Detect which cell encompasses the target text, then output its (X, Y) center coordinate. 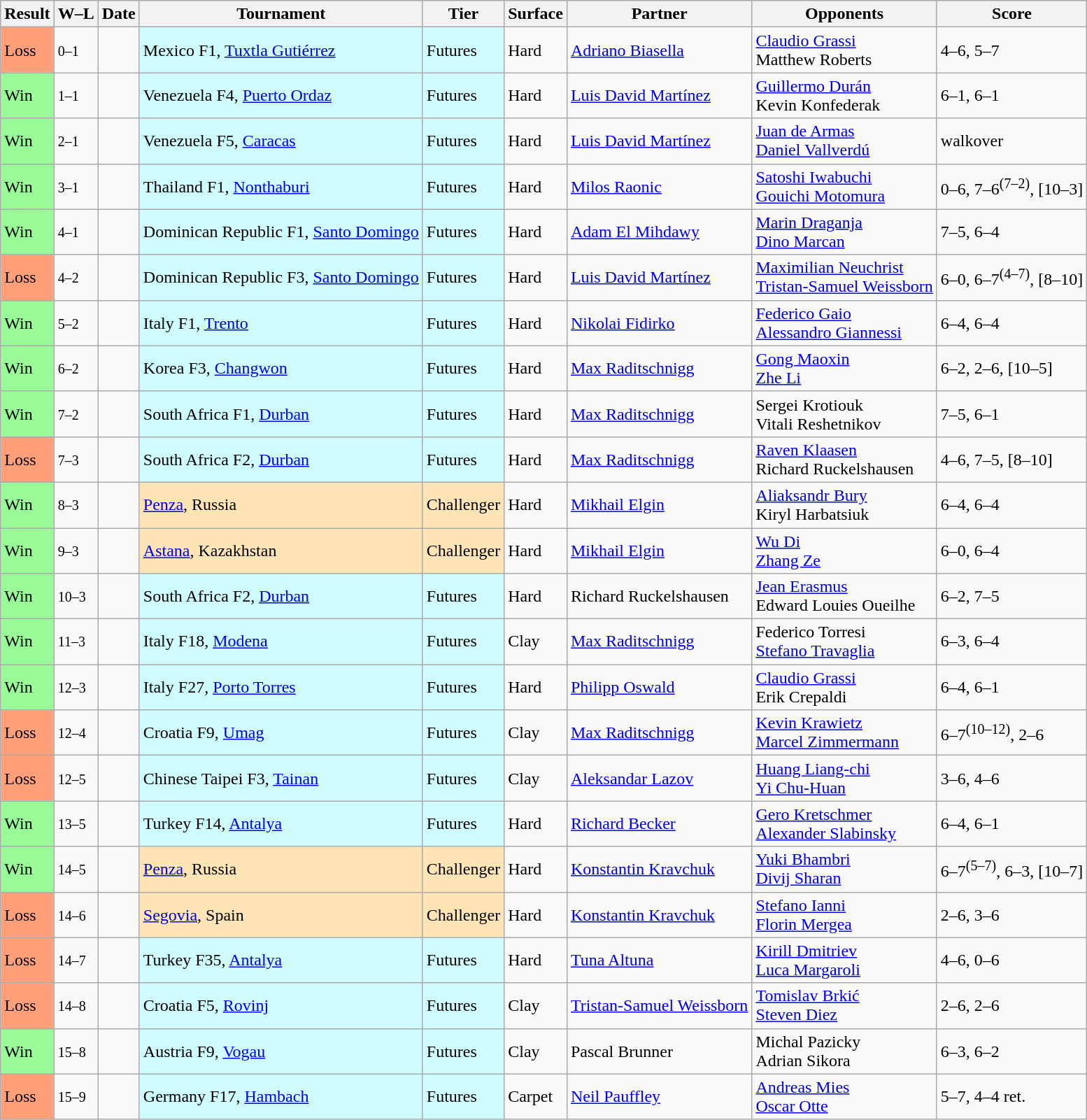
Italy F1, Trento (281, 323)
Guillermo Durán Kevin Konfederak (844, 95)
Austria F9, Vogau (281, 1051)
Dominican Republic F1, Santo Domingo (281, 232)
5–7, 4–4 ret. (1011, 1097)
2–1 (76, 141)
9–3 (76, 550)
6–3, 6–2 (1011, 1051)
Dominican Republic F3, Santo Domingo (281, 277)
3–6, 4–6 (1011, 778)
0–6, 7–6(7–2), [10–3] (1011, 186)
walkover (1011, 141)
Pascal Brunner (659, 1051)
Claudio Grassi Erik Crepaldi (844, 687)
Nikolai Fidirko (659, 323)
3–1 (76, 186)
Score (1011, 14)
6–2, 7–5 (1011, 596)
Opponents (844, 14)
14–8 (76, 1006)
0–1 (76, 50)
2–6, 2–6 (1011, 1006)
7–5, 6–4 (1011, 232)
Claudio Grassi Matthew Roberts (844, 50)
4–2 (76, 277)
Partner (659, 14)
6–7(5–7), 6–3, [10–7] (1011, 869)
Aleksandar Lazov (659, 778)
Sergei Krotiouk Vitali Reshetnikov (844, 414)
Satoshi Iwabuchi Gouichi Motomura (844, 186)
South Africa F1, Durban (281, 414)
6–7(10–12), 2–6 (1011, 733)
Chinese Taipei F3, Tainan (281, 778)
Date (119, 14)
6–2, 2–6, [10–5] (1011, 368)
12–3 (76, 687)
4–6, 0–6 (1011, 960)
Juan de Armas Daniel Vallverdú (844, 141)
Tier (463, 14)
Venezuela F4, Puerto Ordaz (281, 95)
Tuna Altuna (659, 960)
Milos Raonic (659, 186)
Germany F17, Hambach (281, 1097)
Segovia, Spain (281, 915)
Surface (536, 14)
Adriano Biasella (659, 50)
14–5 (76, 869)
15–9 (76, 1097)
7–5, 6–1 (1011, 414)
2–6, 3–6 (1011, 915)
Jean Erasmus Edward Louies Oueilhe (844, 596)
7–2 (76, 414)
Philipp Oswald (659, 687)
Tournament (281, 14)
Tristan-Samuel Weissborn (659, 1006)
Aliaksandr Bury Kiryl Harbatsiuk (844, 505)
6–0, 6–7(4–7), [8–10] (1011, 277)
14–7 (76, 960)
5–2 (76, 323)
11–3 (76, 642)
W–L (76, 14)
Mexico F1, Tuxtla Gutiérrez (281, 50)
Turkey F35, Antalya (281, 960)
6–2 (76, 368)
Italy F18, Modena (281, 642)
4–1 (76, 232)
Yuki Bhambri Divij Sharan (844, 869)
6–1, 6–1 (1011, 95)
Astana, Kazakhstan (281, 550)
Kevin Krawietz Marcel Zimmermann (844, 733)
Adam El Mihdawy (659, 232)
Croatia F5, Rovinj (281, 1006)
Kirill Dmitriev Luca Margaroli (844, 960)
Korea F3, Changwon (281, 368)
14–6 (76, 915)
Italy F27, Porto Torres (281, 687)
Neil Pauffley (659, 1097)
Marin Draganja Dino Marcan (844, 232)
Raven Klaasen Richard Ruckelshausen (844, 459)
12–4 (76, 733)
Huang Liang-chi Yi Chu-Huan (844, 778)
Thailand F1, Nonthaburi (281, 186)
6–3, 6–4 (1011, 642)
Andreas Mies Oscar Otte (844, 1097)
Federico Torresi Stefano Travaglia (844, 642)
Croatia F9, Umag (281, 733)
13–5 (76, 824)
Gong Maoxin Zhe Li (844, 368)
7–3 (76, 459)
Carpet (536, 1097)
15–8 (76, 1051)
Gero Kretschmer Alexander Slabinsky (844, 824)
4–6, 7–5, [8–10] (1011, 459)
Federico Gaio Alessandro Giannessi (844, 323)
12–5 (76, 778)
8–3 (76, 505)
1–1 (76, 95)
10–3 (76, 596)
4–6, 5–7 (1011, 50)
Turkey F14, Antalya (281, 824)
Tomislav Brkić Steven Diez (844, 1006)
Maximilian Neuchrist Tristan-Samuel Weissborn (844, 277)
Wu Di Zhang Ze (844, 550)
Venezuela F5, Caracas (281, 141)
Richard Ruckelshausen (659, 596)
Richard Becker (659, 824)
Stefano Ianni Florin Mergea (844, 915)
Result (27, 14)
Michal Pazicky Adrian Sikora (844, 1051)
6–0, 6–4 (1011, 550)
